Locate the cell with the specified text and output its [x, y] center coordinate. 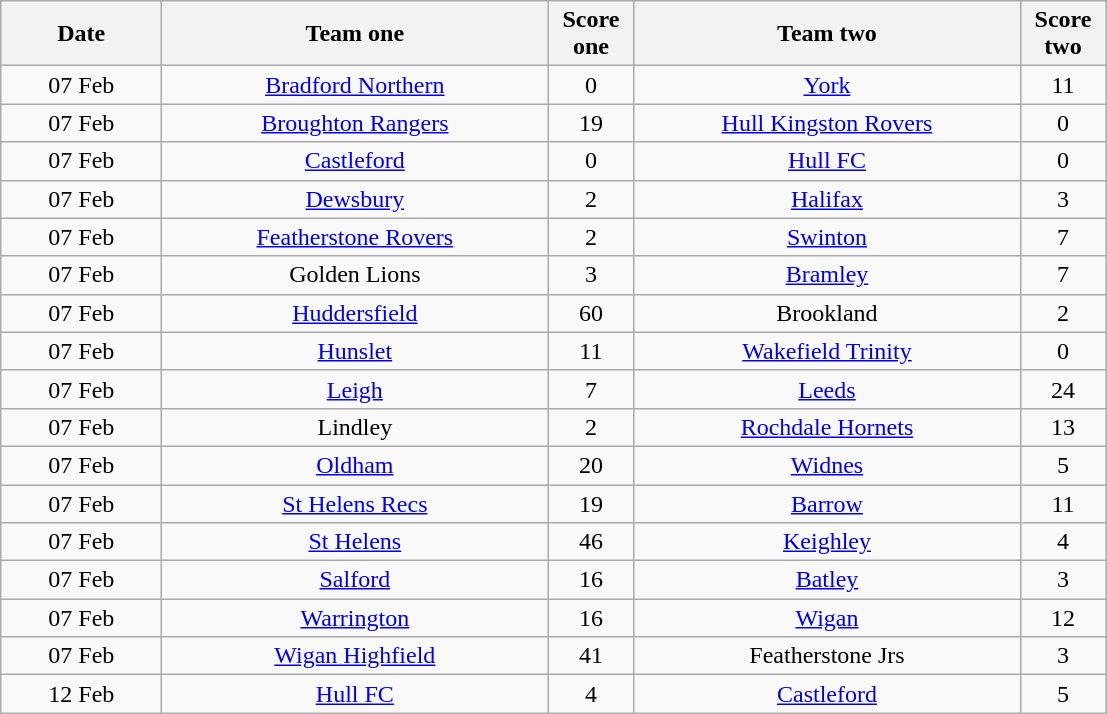
Swinton [827, 237]
Huddersfield [355, 313]
46 [591, 542]
Score one [591, 34]
Widnes [827, 465]
60 [591, 313]
York [827, 85]
Brookland [827, 313]
Leigh [355, 389]
41 [591, 656]
Wigan [827, 618]
Leeds [827, 389]
Dewsbury [355, 199]
Wigan Highfield [355, 656]
24 [1063, 389]
Halifax [827, 199]
Bradford Northern [355, 85]
Hull Kingston Rovers [827, 123]
St Helens Recs [355, 503]
Featherstone Jrs [827, 656]
Keighley [827, 542]
Barrow [827, 503]
Score two [1063, 34]
Lindley [355, 427]
Wakefield Trinity [827, 351]
13 [1063, 427]
Team two [827, 34]
20 [591, 465]
Warrington [355, 618]
Bramley [827, 275]
12 Feb [82, 694]
Featherstone Rovers [355, 237]
Batley [827, 580]
Salford [355, 580]
Team one [355, 34]
Rochdale Hornets [827, 427]
St Helens [355, 542]
Oldham [355, 465]
Broughton Rangers [355, 123]
12 [1063, 618]
Hunslet [355, 351]
Golden Lions [355, 275]
Date [82, 34]
